Extract the [x, y] coordinate from the center of the cell holding the provided text.  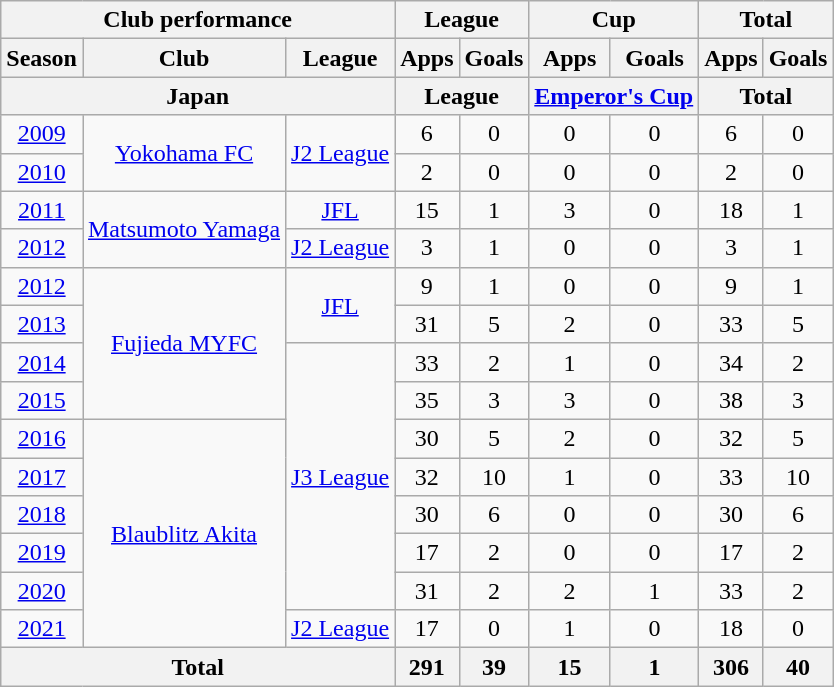
2010 [42, 172]
40 [798, 667]
Club [184, 58]
2019 [42, 553]
Fujieda MYFC [184, 343]
2020 [42, 591]
306 [731, 667]
34 [731, 362]
2018 [42, 515]
38 [731, 400]
2009 [42, 134]
2011 [42, 210]
2014 [42, 362]
Emperor's Cup [614, 96]
35 [427, 400]
Season [42, 58]
Cup [614, 20]
2013 [42, 324]
2017 [42, 477]
291 [427, 667]
2021 [42, 629]
Blaublitz Akita [184, 533]
Yokohama FC [184, 153]
Club performance [198, 20]
2015 [42, 400]
J3 League [340, 476]
2016 [42, 438]
Japan [198, 96]
Matsumoto Yamaga [184, 229]
39 [494, 667]
